Scan for the cell matching the given text and deliver its [x, y] coordinate at center. 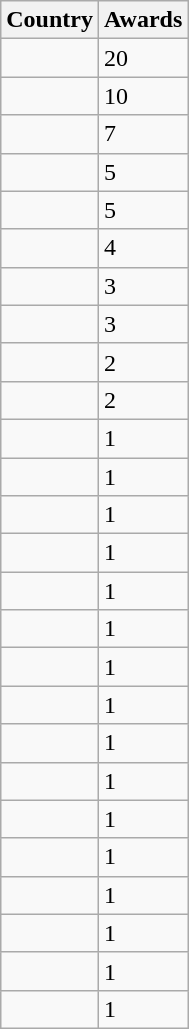
Awards [142, 20]
7 [142, 134]
10 [142, 96]
20 [142, 58]
4 [142, 248]
Country [50, 20]
